Identify which cell holds the provided text, then report its [x, y] central coordinate. 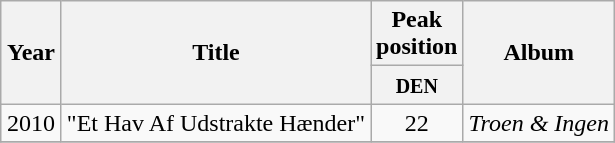
Troen & Ingen [539, 123]
22 [417, 123]
"Et Hav Af Udstrakte Hænder" [216, 123]
Peak position [417, 34]
Album [539, 52]
Title [216, 52]
2010 [32, 123]
DEN [417, 85]
Year [32, 52]
